Search for the cell housing the specified text and yield its (x, y) center coordinate. 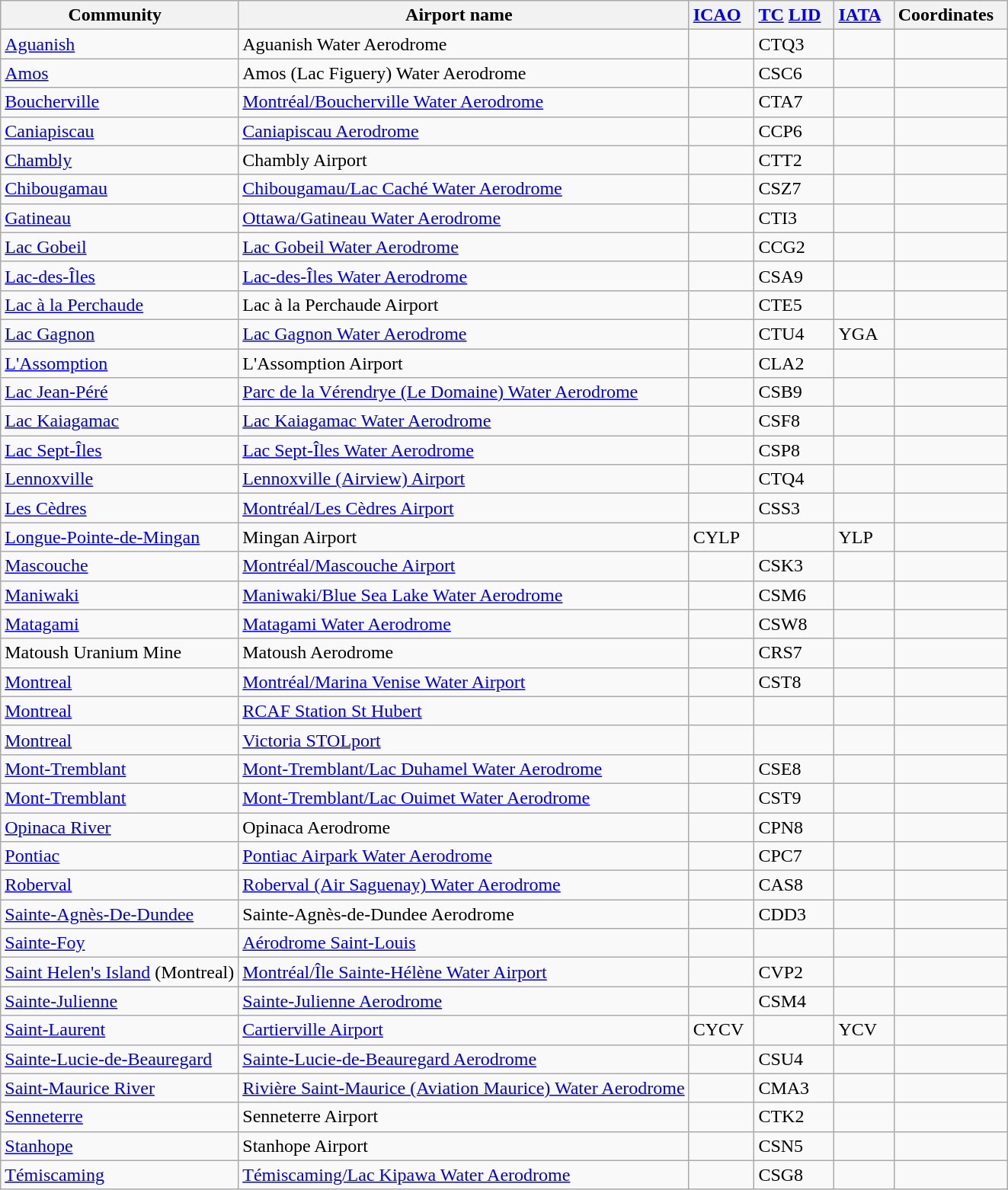
CLA2 (794, 363)
Saint-Laurent (120, 1030)
CAS8 (794, 885)
CRS7 (794, 653)
CSU4 (794, 1059)
Lac Gobeil (120, 247)
ICAO (722, 15)
CSG8 (794, 1175)
Stanhope (120, 1146)
Montréal/Marina Venise Water Airport (463, 682)
Lac Sept-Îles Water Aerodrome (463, 450)
CTE5 (794, 305)
Parc de la Vérendrye (Le Domaine) Water Aerodrome (463, 392)
CMA3 (794, 1088)
Boucherville (120, 102)
CTA7 (794, 102)
Mont-Tremblant/Lac Duhamel Water Aerodrome (463, 769)
CTK2 (794, 1117)
YGA (864, 334)
Ottawa/Gatineau Water Aerodrome (463, 218)
CCG2 (794, 247)
CTU4 (794, 334)
CSP8 (794, 450)
Opinaca Aerodrome (463, 827)
Community (120, 15)
Lac à la Perchaude Airport (463, 305)
CYCV (722, 1030)
Lac Kaiagamac Water Aerodrome (463, 421)
Rivière Saint-Maurice (Aviation Maurice) Water Aerodrome (463, 1088)
Chibougamau (120, 189)
CST9 (794, 798)
Chambly (120, 160)
CDD3 (794, 914)
CSM6 (794, 595)
Montréal/Île Sainte-Hélène Water Airport (463, 972)
L'Assomption Airport (463, 363)
CSB9 (794, 392)
Lac Jean-Péré (120, 392)
Cartierville Airport (463, 1030)
Caniapiscau Aerodrome (463, 131)
CSN5 (794, 1146)
TC LID (794, 15)
Aérodrome Saint-Louis (463, 943)
CPC7 (794, 856)
CVP2 (794, 972)
CPN8 (794, 827)
CSM4 (794, 1001)
YCV (864, 1030)
CSS3 (794, 508)
Maniwaki (120, 595)
Lennoxville (Airview) Airport (463, 479)
Amos (120, 73)
Aguanish Water Aerodrome (463, 44)
Longue-Pointe-de-Mingan (120, 537)
CTQ4 (794, 479)
Lac Gagnon (120, 334)
IATA (864, 15)
CSK3 (794, 566)
Sainte-Agnès-de-Dundee Aerodrome (463, 914)
YLP (864, 537)
Roberval (120, 885)
RCAF Station St Hubert (463, 711)
Montréal/Boucherville Water Aerodrome (463, 102)
Sainte-Lucie-de-Beauregard (120, 1059)
Mont-Tremblant/Lac Ouimet Water Aerodrome (463, 798)
CSE8 (794, 769)
Lac Sept-Îles (120, 450)
Lac Gagnon Water Aerodrome (463, 334)
Opinaca River (120, 827)
CSA9 (794, 276)
Montréal/Les Cèdres Airport (463, 508)
Sainte-Agnès-De-Dundee (120, 914)
Lac Kaiagamac (120, 421)
Victoria STOLport (463, 740)
L'Assomption (120, 363)
CTT2 (794, 160)
Amos (Lac Figuery) Water Aerodrome (463, 73)
CSF8 (794, 421)
Chambly Airport (463, 160)
Saint Helen's Island (Montreal) (120, 972)
Chibougamau/Lac Caché Water Aerodrome (463, 189)
Mascouche (120, 566)
Pontiac Airpark Water Aerodrome (463, 856)
Sainte-Foy (120, 943)
Stanhope Airport (463, 1146)
Senneterre (120, 1117)
CTI3 (794, 218)
Lac-des-Îles Water Aerodrome (463, 276)
Témiscaming/Lac Kipawa Water Aerodrome (463, 1175)
Senneterre Airport (463, 1117)
CSZ7 (794, 189)
Matagami (120, 624)
Matoush Aerodrome (463, 653)
Matoush Uranium Mine (120, 653)
Matagami Water Aerodrome (463, 624)
Lac à la Perchaude (120, 305)
Mingan Airport (463, 537)
CST8 (794, 682)
CYLP (722, 537)
Saint-Maurice River (120, 1088)
Coordinates (950, 15)
CCP6 (794, 131)
Sainte-Julienne Aerodrome (463, 1001)
Aguanish (120, 44)
Sainte-Julienne (120, 1001)
Caniapiscau (120, 131)
Montréal/Mascouche Airport (463, 566)
Lennoxville (120, 479)
Sainte-Lucie-de-Beauregard Aerodrome (463, 1059)
Roberval (Air Saguenay) Water Aerodrome (463, 885)
Maniwaki/Blue Sea Lake Water Aerodrome (463, 595)
Les Cèdres (120, 508)
Témiscaming (120, 1175)
CSW8 (794, 624)
Gatineau (120, 218)
Airport name (463, 15)
CTQ3 (794, 44)
CSC6 (794, 73)
Lac-des-Îles (120, 276)
Pontiac (120, 856)
Lac Gobeil Water Aerodrome (463, 247)
